Determine the [X, Y] coordinate at the center of the cell enclosing the given text.  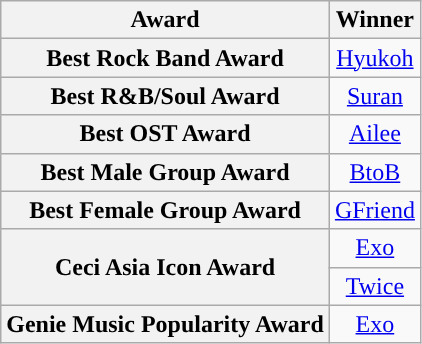
Ceci Asia Icon Award [166, 267]
Best Male Group Award [166, 172]
Best R&B/Soul Award [166, 96]
Ailee [374, 134]
Best Rock Band Award [166, 58]
Best Female Group Award [166, 210]
Winner [374, 20]
Best OST Award [166, 134]
Hyukoh [374, 58]
Award [166, 20]
Twice [374, 286]
BtoB [374, 172]
Genie Music Popularity Award [166, 324]
Suran [374, 96]
GFriend [374, 210]
